Identify which cell holds the provided text, then report its [x, y] central coordinate. 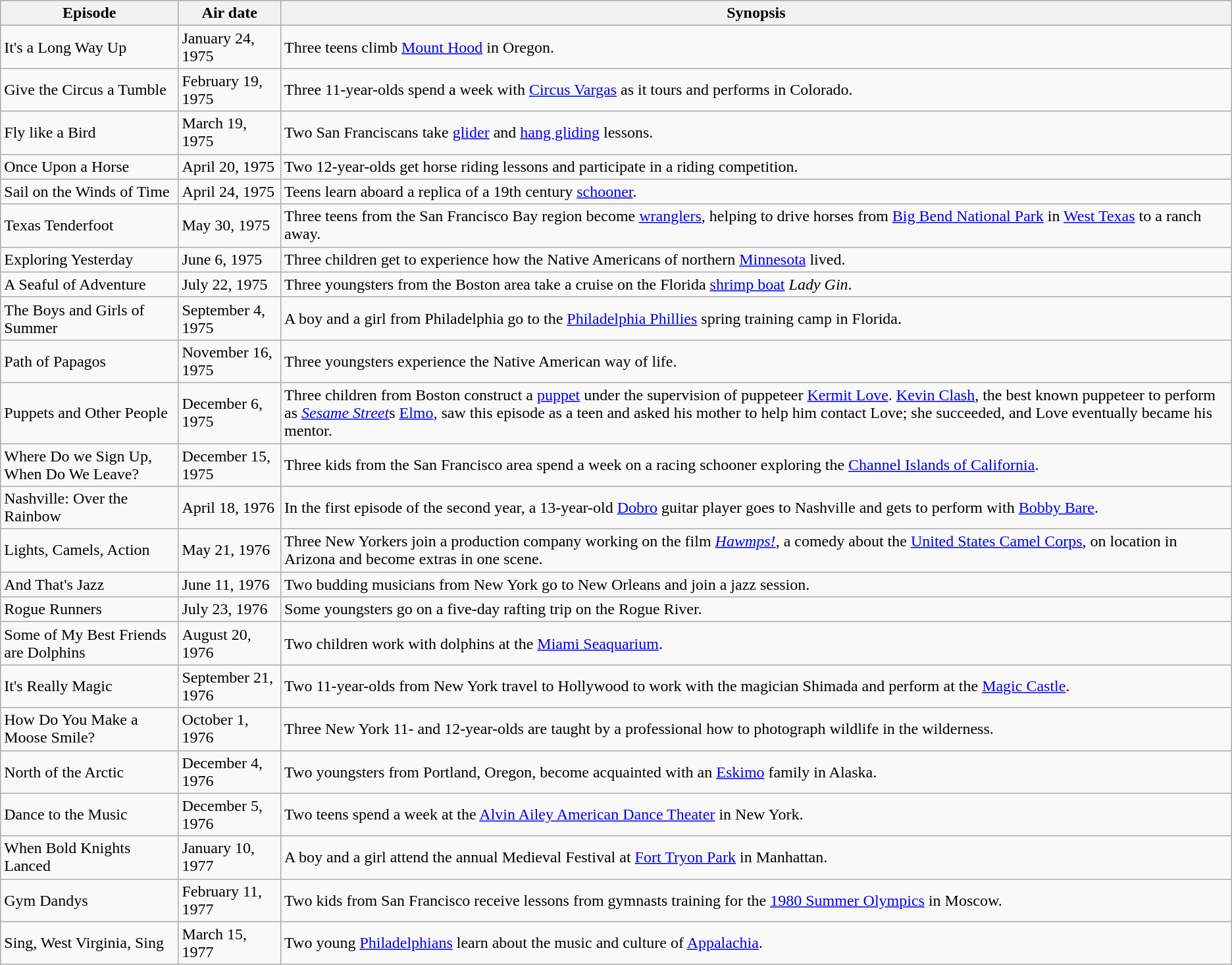
Two San Franciscans take glider and hang gliding lessons. [757, 133]
April 18, 1976 [230, 508]
Three youngsters experience the Native American way of life. [757, 361]
February 11, 1977 [230, 900]
Three youngsters from the Boston area take a cruise on the Florida shrimp boat Lady Gin. [757, 284]
July 22, 1975 [230, 284]
And That's Jazz [90, 585]
Nashville: Over the Rainbow [90, 508]
December 4, 1976 [230, 771]
Two budding musicians from New York go to New Orleans and join a jazz session. [757, 585]
Sail on the Winds of Time [90, 192]
December 6, 1975 [230, 413]
Two 12-year-olds get horse riding lessons and participate in a riding competition. [757, 167]
Teens learn aboard a replica of a 19th century schooner. [757, 192]
When Bold Knights Lanced [90, 857]
Exploring Yesterday [90, 259]
December 5, 1976 [230, 815]
June 11, 1976 [230, 585]
North of the Arctic [90, 771]
A Seaful of Adventure [90, 284]
March 15, 1977 [230, 943]
April 24, 1975 [230, 192]
A boy and a girl from Philadelphia go to the Philadelphia Phillies spring training camp in Florida. [757, 319]
Three teens climb Mount Hood in Oregon. [757, 47]
It's Really Magic [90, 686]
Dance to the Music [90, 815]
Two youngsters from Portland, Oregon, become acquainted with an Eskimo family in Alaska. [757, 771]
February 19, 1975 [230, 90]
July 23, 1976 [230, 610]
Two 11-year-olds from New York travel to Hollywood to work with the magician Shimada and perform at the Magic Castle. [757, 686]
Two young Philadelphians learn about the music and culture of Appalachia. [757, 943]
October 1, 1976 [230, 729]
Two children work with dolphins at the Miami Seaquarium. [757, 644]
How Do You Make a Moose Smile? [90, 729]
January 10, 1977 [230, 857]
Two kids from San Francisco receive lessons from gymnasts training for the 1980 Summer Olympics in Moscow. [757, 900]
Some youngsters go on a five-day rafting trip on the Rogue River. [757, 610]
Three children get to experience how the Native Americans of northern Minnesota lived. [757, 259]
In the first episode of the second year, a 13-year-old Dobro guitar player goes to Nashville and gets to perform with Bobby Bare. [757, 508]
Three teens from the San Francisco Bay region become wranglers, helping to drive horses from Big Bend National Park in West Texas to a ranch away. [757, 225]
Sing, West Virginia, Sing [90, 943]
Gym Dandys [90, 900]
Fly like a Bird [90, 133]
Texas Tenderfoot [90, 225]
A boy and a girl attend the annual Medieval Festival at Fort Tryon Park in Manhattan. [757, 857]
June 6, 1975 [230, 259]
Episode [90, 13]
It's a Long Way Up [90, 47]
Synopsis [757, 13]
Where Do we Sign Up, When Do We Leave? [90, 465]
Give the Circus a Tumble [90, 90]
November 16, 1975 [230, 361]
Lights, Camels, Action [90, 550]
March 19, 1975 [230, 133]
Some of My Best Friends are Dolphins [90, 644]
December 15, 1975 [230, 465]
September 4, 1975 [230, 319]
Air date [230, 13]
January 24, 1975 [230, 47]
Rogue Runners [90, 610]
April 20, 1975 [230, 167]
May 30, 1975 [230, 225]
Puppets and Other People [90, 413]
Three New York 11- and 12-year-olds are taught by a professional how to photograph wildlife in the wilderness. [757, 729]
Two teens spend a week at the Alvin Ailey American Dance Theater in New York. [757, 815]
Once Upon a Horse [90, 167]
Path of Papagos [90, 361]
September 21, 1976 [230, 686]
Three 11-year-olds spend a week with Circus Vargas as it tours and performs in Colorado. [757, 90]
May 21, 1976 [230, 550]
Three kids from the San Francisco area spend a week on a racing schooner exploring the Channel Islands of California. [757, 465]
The Boys and Girls of Summer [90, 319]
August 20, 1976 [230, 644]
